Search for the cell housing the specified text and yield its [X, Y] center coordinate. 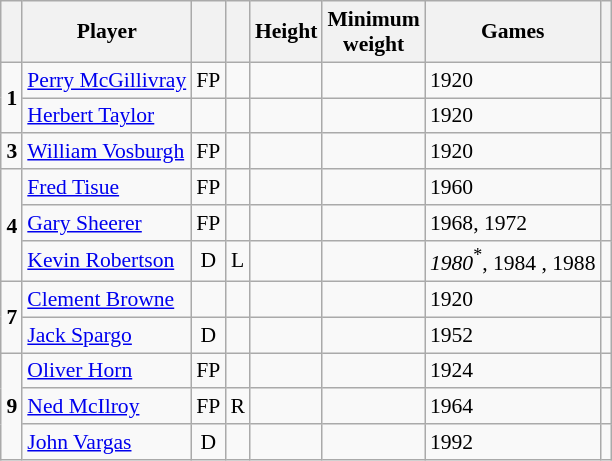
John Vargas [106, 442]
L [238, 260]
Herbert Taylor [106, 116]
1968, 1972 [513, 223]
Minimumweight [373, 32]
9 [12, 406]
1980*, 1984 , 1988 [513, 260]
Player [106, 32]
1924 [513, 371]
1964 [513, 407]
Oliver Horn [106, 371]
4 [12, 226]
1952 [513, 335]
Kevin Robertson [106, 260]
Height [286, 32]
1960 [513, 187]
Fred Tisue [106, 187]
7 [12, 318]
1 [12, 98]
3 [12, 152]
Ned McIlroy [106, 407]
1992 [513, 442]
Perry McGillivray [106, 80]
Clement Browne [106, 300]
Gary Sheerer [106, 223]
Jack Spargo [106, 335]
R [238, 407]
William Vosburgh [106, 152]
Games [513, 32]
